Pinpoint the cell where the given text exists, returning its (x, y) midpoint coordinate. 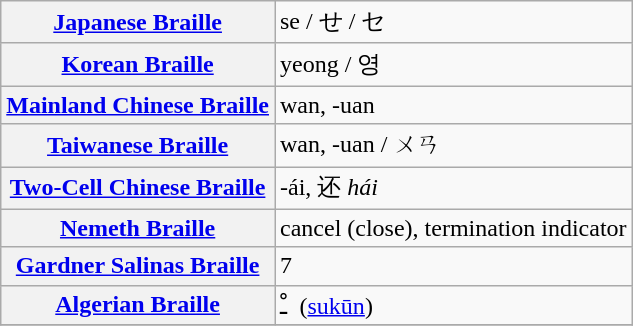
yeong / 영 (453, 64)
Korean Braille (138, 64)
cancel (close), termination indicator (453, 228)
-ái, 还 hái (453, 188)
Gardner Salinas Braille (138, 266)
Japanese Braille (138, 22)
Nemeth Braille (138, 228)
Taiwanese Braille (138, 146)
Algerian Braille (138, 305)
Mainland Chinese Braille (138, 105)
se / せ / セ (453, 22)
wan, -uan / ㄨㄢ (453, 146)
7 (453, 266)
ـْ ‎ (sukūn) (453, 305)
Two-Cell Chinese Braille (138, 188)
wan, -uan (453, 105)
